Determine the (x, y) coordinate at the center of the cell enclosing the given text.  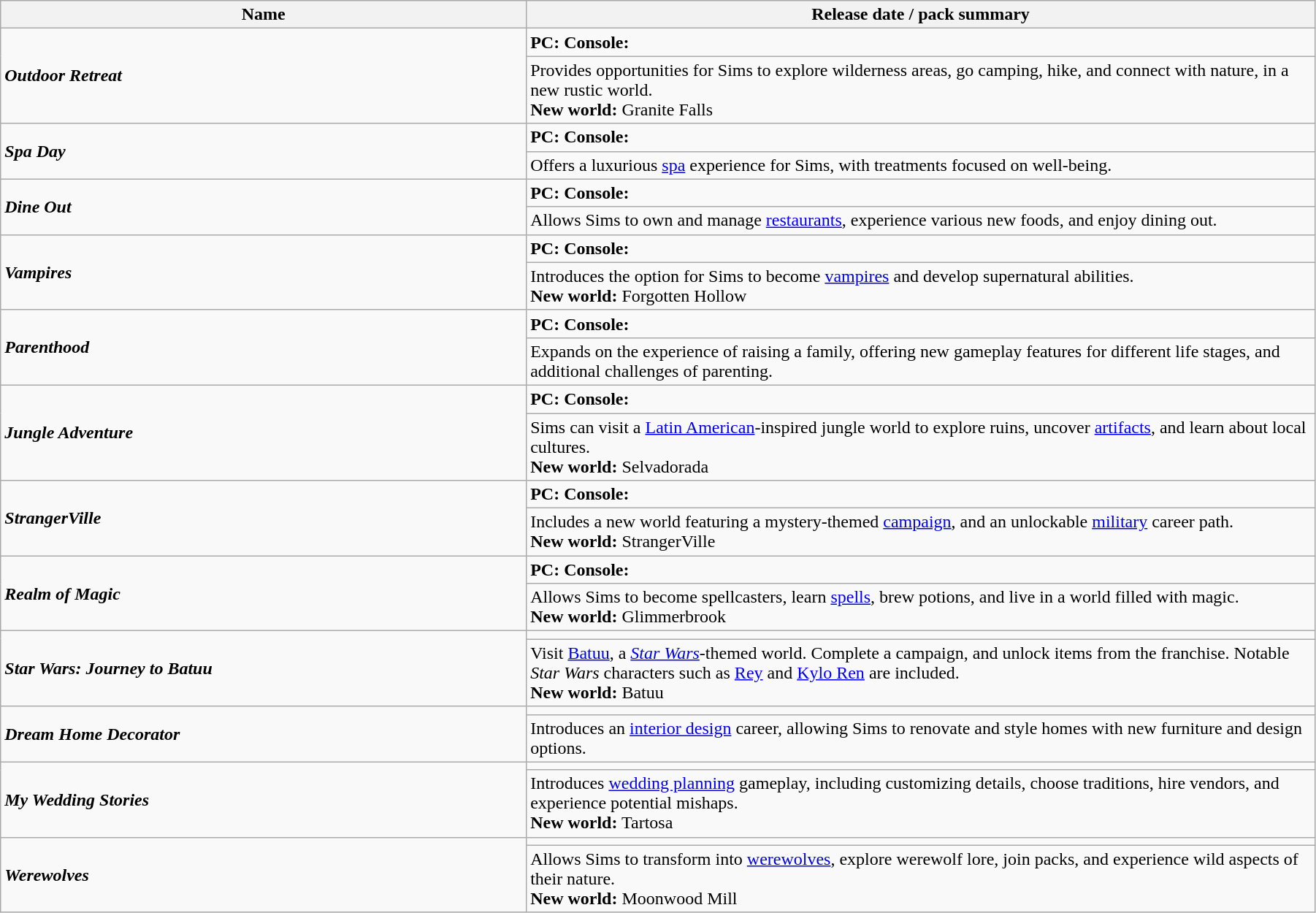
Introduces the option for Sims to become vampires and develop supernatural abilities.New world: Forgotten Hollow (921, 286)
Expands on the experience of raising a family, offering new gameplay features for different life stages, and additional challenges of parenting. (921, 361)
Outdoor Retreat (264, 76)
Allows Sims to become spellcasters, learn spells, brew potions, and live in a world filled with magic.New world: Glimmerbrook (921, 608)
Parenthood (264, 348)
Sims can visit a Latin American-inspired jungle world to explore ruins, uncover artifacts, and learn about local cultures.New world: Selvadorada (921, 447)
Star Wars: Journey to Batuu (264, 669)
Jungle Adventure (264, 432)
Spa Day (264, 151)
Dine Out (264, 207)
Werewolves (264, 875)
Includes a new world featuring a mystery-themed campaign, and an unlockable military career path.New world: StrangerVille (921, 532)
StrangerVille (264, 519)
Name (264, 15)
Vampires (264, 272)
Offers a luxurious spa experience for Sims, with treatments focused on well-being. (921, 165)
Release date / pack summary (921, 15)
My Wedding Stories (264, 799)
Allows Sims to transform into werewolves, explore werewolf lore, join packs, and experience wild aspects of their nature.New world: Moonwood Mill (921, 879)
Dream Home Decorator (264, 734)
Introduces an interior design career, allowing Sims to renovate and style homes with new furniture and design options. (921, 738)
Realm of Magic (264, 593)
Allows Sims to own and manage restaurants, experience various new foods, and enjoy dining out. (921, 221)
